Search for the cell housing the specified text and yield its (x, y) center coordinate. 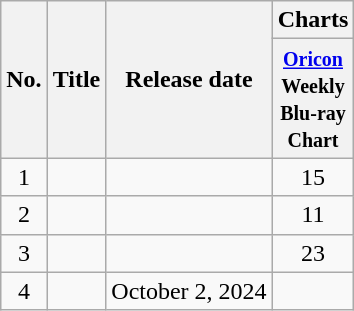
No. (24, 80)
3 (24, 253)
2 (24, 215)
October 2, 2024 (189, 291)
1 (24, 177)
4 (24, 291)
11 (313, 215)
Charts (313, 20)
OriconWeeklyBlu-rayChart (313, 98)
Release date (189, 80)
Title (76, 80)
23 (313, 253)
15 (313, 177)
